Locate the cell with the specified text and output its [x, y] center coordinate. 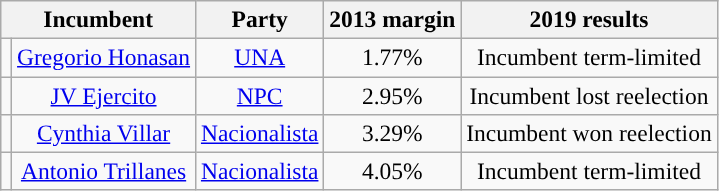
Gregorio Honasan [104, 57]
2.95% [392, 95]
JV Ejercito [104, 95]
3.29% [392, 133]
Cynthia Villar [104, 133]
4.05% [392, 171]
Incumbent [98, 19]
Incumbent lost reelection [589, 95]
Incumbent won reelection [589, 133]
Antonio Trillanes [104, 171]
NPC [259, 95]
Party [259, 19]
2013 margin [392, 19]
1.77% [392, 57]
UNA [259, 57]
2019 results [589, 19]
